Extract the [X, Y] coordinate from the center of the cell holding the provided text.  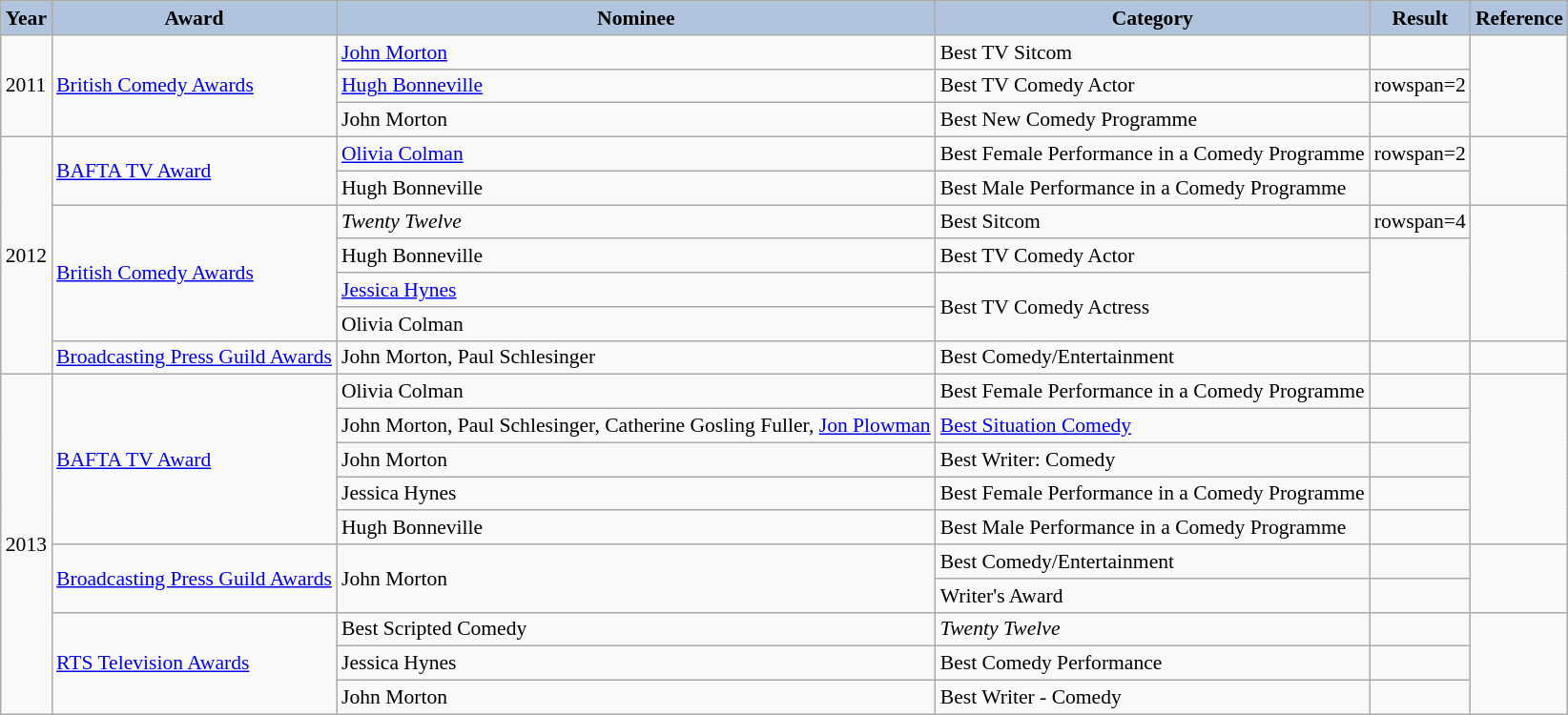
Writer's Award [1152, 596]
Best Scripted Comedy [636, 629]
Category [1152, 18]
Award [195, 18]
Best Writer: Comedy [1152, 460]
Best Comedy Performance [1152, 664]
Best Situation Comedy [1152, 426]
Result [1420, 18]
Best Sitcom [1152, 222]
Best New Comedy Programme [1152, 120]
2011 [27, 86]
Best TV Comedy Actress [1152, 307]
2012 [27, 255]
Year [27, 18]
RTS Television Awards [195, 664]
Best Writer - Comedy [1152, 698]
rowspan=4 [1420, 222]
John Morton, Paul Schlesinger, Catherine Gosling Fuller, Jon Plowman [636, 426]
2013 [27, 544]
John Morton, Paul Schlesinger [636, 357]
Reference [1519, 18]
Best TV Sitcom [1152, 52]
Nominee [636, 18]
